Detect which cell encompasses the target text, then output its [x, y] center coordinate. 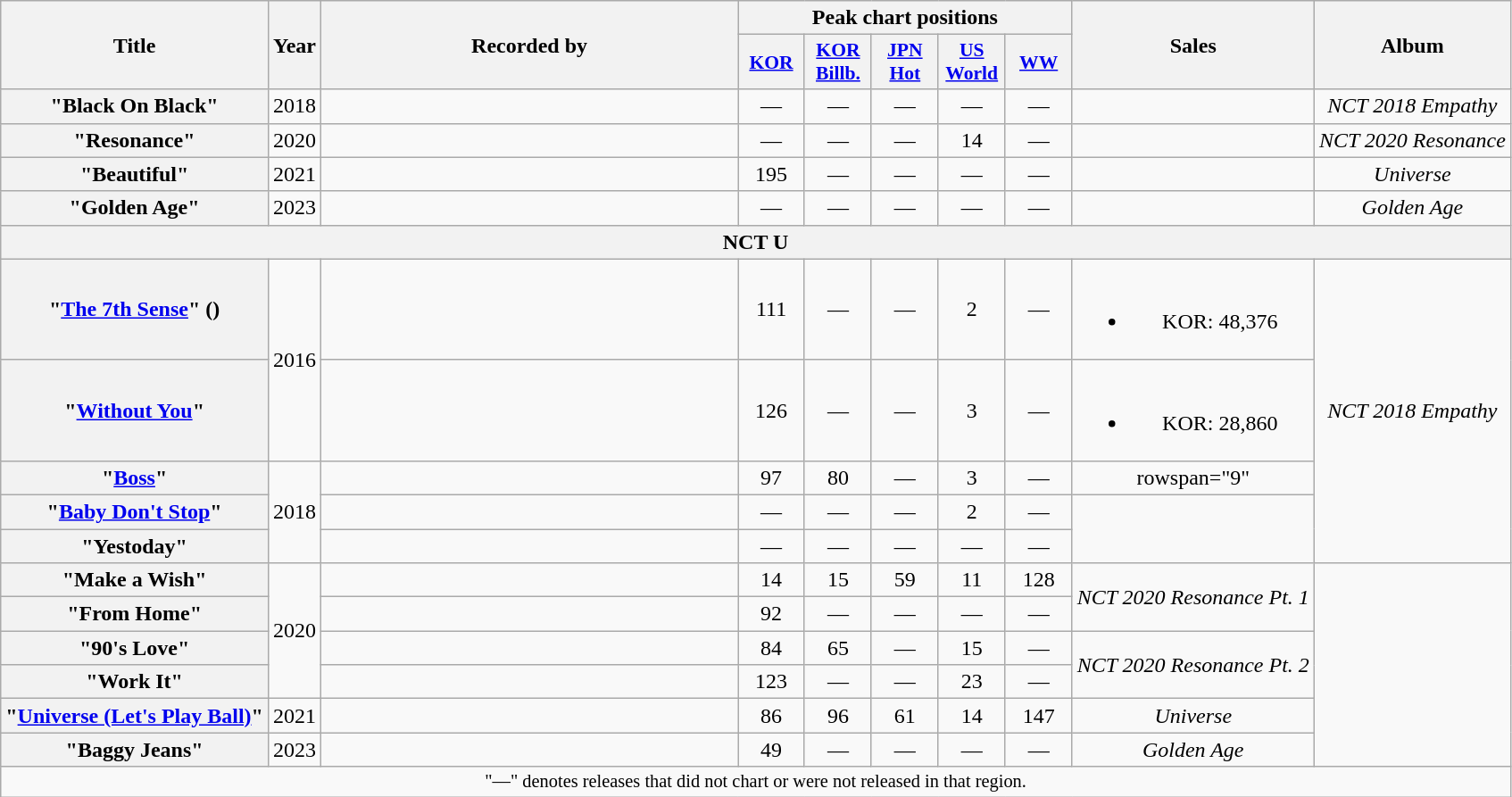
59 [905, 580]
NCT U [756, 242]
65 [837, 648]
JPNHot [905, 62]
KOR: 48,376 [1192, 309]
"—" denotes releases that did not chart or were not released in that region. [756, 782]
86 [771, 716]
"90's Love" [135, 648]
97 [771, 477]
KORBillb. [837, 62]
USWorld [971, 62]
Year [295, 45]
"Make a Wish" [135, 580]
NCT 2020 Resonance Pt. 2 [1192, 665]
Peak chart positions [905, 18]
195 [771, 174]
Recorded by [530, 45]
61 [905, 716]
"Baggy Jeans" [135, 750]
"Universe (Let's Play Ball)" [135, 716]
"Golden Age" [135, 208]
49 [771, 750]
96 [837, 716]
rowspan="9" [1192, 477]
NCT 2020 Resonance [1412, 140]
"Beautiful" [135, 174]
Title [135, 45]
Album [1412, 45]
KOR: 28,860 [1192, 411]
NCT 2020 Resonance Pt. 1 [1192, 597]
"Work It" [135, 682]
"From Home" [135, 614]
23 [971, 682]
"Black On Black" [135, 106]
"Without You" [135, 411]
"Boss" [135, 477]
123 [771, 682]
84 [771, 648]
WW [1039, 62]
"The 7th Sense" () [135, 309]
147 [1039, 716]
KOR [771, 62]
"Resonance" [135, 140]
"Baby Don't Stop" [135, 511]
80 [837, 477]
Sales [1192, 45]
126 [771, 411]
11 [971, 580]
128 [1039, 580]
111 [771, 309]
2016 [295, 360]
92 [771, 614]
"Yestoday" [135, 545]
